Extract the [x, y] coordinate from the center of the cell holding the provided text.  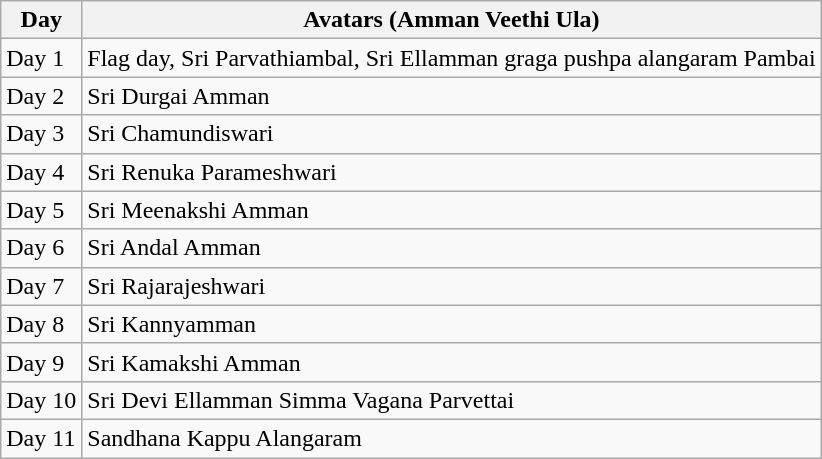
Day 2 [42, 96]
Day 5 [42, 210]
Sandhana Kappu Alangaram [452, 438]
Day 8 [42, 324]
Day 3 [42, 134]
Sri Renuka Parameshwari [452, 172]
Day 11 [42, 438]
Sri Kannyamman [452, 324]
Flag day, Sri Parvathiambal, Sri Ellamman graga pushpa alangaram Pambai [452, 58]
Sri Durgai Amman [452, 96]
Sri Rajarajeshwari [452, 286]
Sri Devi Ellamman Simma Vagana Parvettai [452, 400]
Day 6 [42, 248]
Avatars (Amman Veethi Ula) [452, 20]
Day 7 [42, 286]
Day 9 [42, 362]
Sri Meenakshi Amman [452, 210]
Sri Kamakshi Amman [452, 362]
Day 10 [42, 400]
Sri Chamundiswari [452, 134]
Day 1 [42, 58]
Sri Andal Amman [452, 248]
Day [42, 20]
Day 4 [42, 172]
